Determine the [X, Y] coordinate at the center of the cell enclosing the given text.  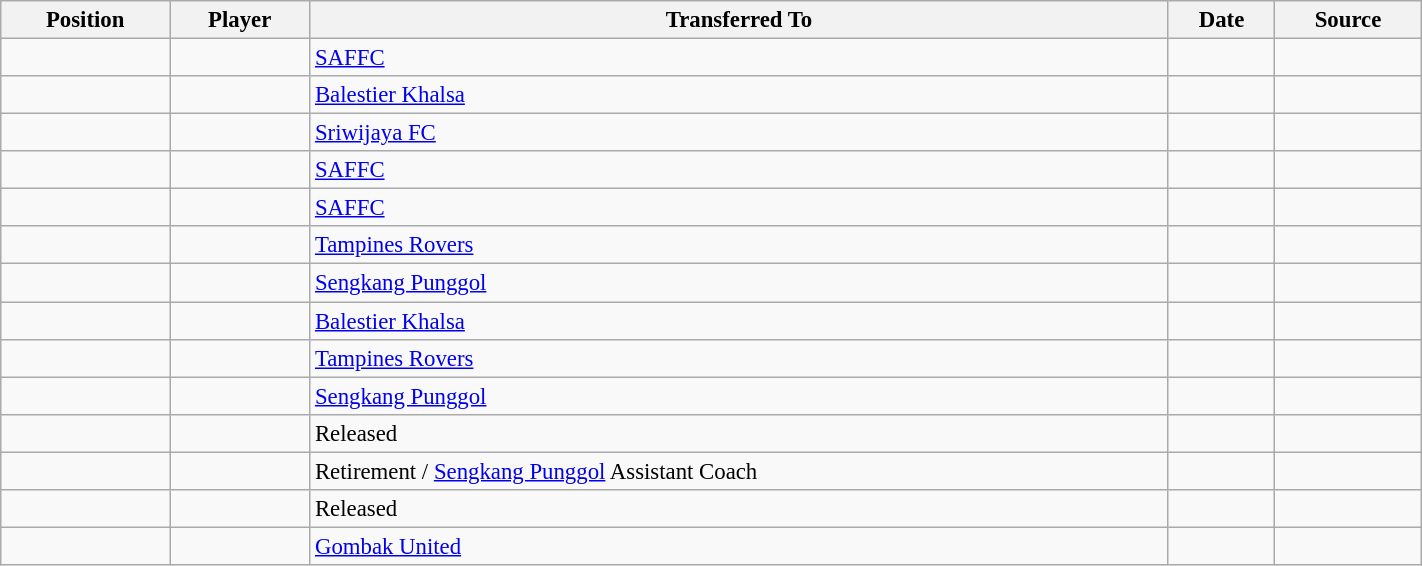
Sriwijaya FC [740, 133]
Retirement / Sengkang Punggol Assistant Coach [740, 471]
Date [1221, 20]
Gombak United [740, 546]
Position [86, 20]
Transferred To [740, 20]
Player [240, 20]
Source [1348, 20]
